Scan for the cell matching the given text and deliver its [X, Y] coordinate at center. 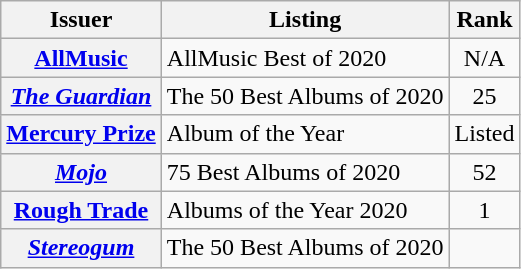
75 Best Albums of 2020 [305, 172]
25 [484, 96]
Stereogum [82, 248]
1 [484, 210]
Listed [484, 134]
Album of the Year [305, 134]
52 [484, 172]
Mercury Prize [82, 134]
N/A [484, 58]
AllMusic Best of 2020 [305, 58]
Issuer [82, 20]
The Guardian [82, 96]
Mojo [82, 172]
Rough Trade [82, 210]
Albums of the Year 2020 [305, 210]
Rank [484, 20]
Listing [305, 20]
AllMusic [82, 58]
